Output the [X, Y] coordinate of the center of the cell containing the given text.  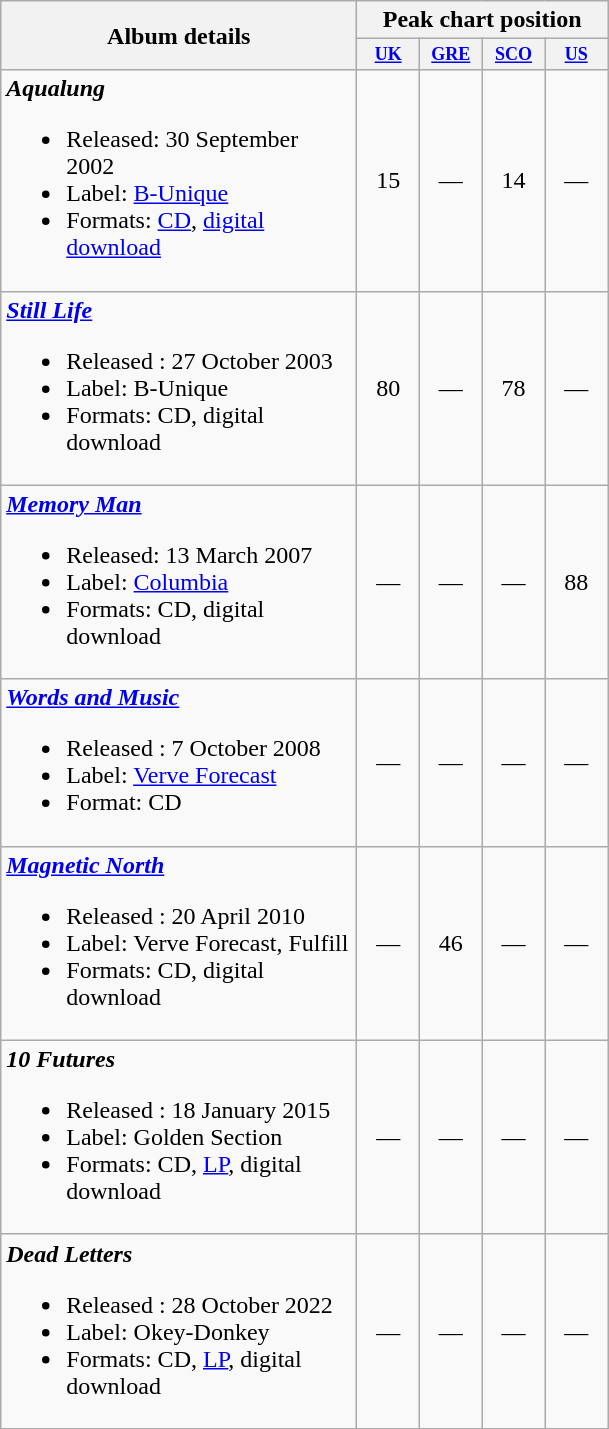
Album details [179, 36]
15 [388, 180]
AqualungReleased: 30 September 2002Label: B-UniqueFormats: CD, digital download [179, 180]
US [576, 54]
UK [388, 54]
Magnetic NorthReleased : 20 April 2010Label: Verve Forecast, FulfillFormats: CD, digital download [179, 943]
46 [450, 943]
GRE [450, 54]
88 [576, 582]
14 [514, 180]
Still LifeReleased : 27 October 2003Label: B-UniqueFormats: CD, digital download [179, 388]
Memory ManReleased: 13 March 2007Label: ColumbiaFormats: CD, digital download [179, 582]
78 [514, 388]
Words and MusicReleased : 7 October 2008Label: Verve ForecastFormat: CD [179, 762]
Dead LettersReleased : 28 October 2022Label: Okey-DonkeyFormats: CD, LP, digital download [179, 1331]
SCO [514, 54]
Peak chart position [482, 20]
80 [388, 388]
10 FuturesReleased : 18 January 2015Label: Golden SectionFormats: CD, LP, digital download [179, 1137]
